Return the [X, Y] coordinate for the center point of the cell that contains the specified text.  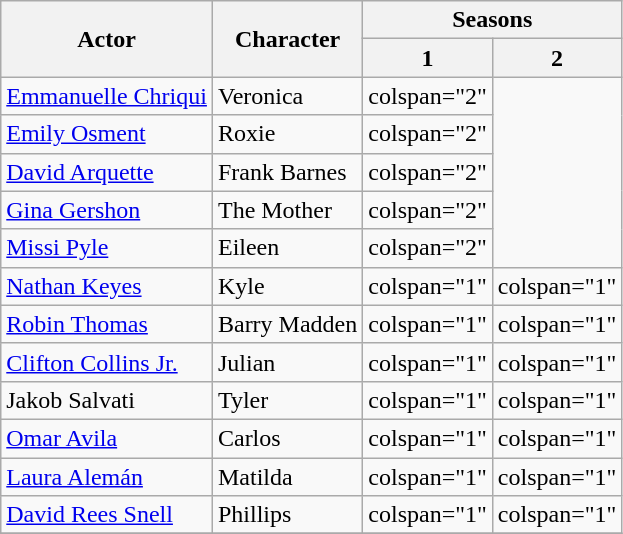
David Arquette [107, 172]
Frank Barnes [287, 172]
Eileen [287, 248]
David Rees Snell [107, 515]
Kyle [287, 286]
1 [428, 58]
Laura Alemán [107, 477]
Matilda [287, 477]
2 [557, 58]
Tyler [287, 400]
Emily Osment [107, 134]
Barry Madden [287, 324]
Omar Avila [107, 438]
Jakob Salvati [107, 400]
Julian [287, 362]
Carlos [287, 438]
Actor [107, 39]
Roxie [287, 134]
Seasons [492, 20]
Robin Thomas [107, 324]
Phillips [287, 515]
Missi Pyle [107, 248]
The Mother [287, 210]
Emmanuelle Chriqui [107, 96]
Gina Gershon [107, 210]
Veronica [287, 96]
Character [287, 39]
Nathan Keyes [107, 286]
Clifton Collins Jr. [107, 362]
